Capture the cell that displays the provided text and extract its [X, Y] central coordinate. 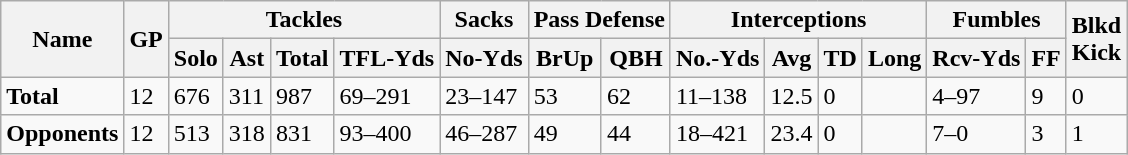
BrUp [564, 58]
Interceptions [798, 20]
23.4 [792, 134]
TFL-Yds [387, 58]
53 [564, 96]
Opponents [62, 134]
Long [894, 58]
1 [1096, 134]
Name [62, 39]
831 [302, 134]
Avg [792, 58]
46–287 [484, 134]
No-Yds [484, 58]
62 [636, 96]
3 [1046, 134]
Pass Defense [599, 20]
Rcv-Yds [976, 58]
513 [196, 134]
Fumbles [996, 20]
9 [1046, 96]
7–0 [976, 134]
23–147 [484, 96]
FF [1046, 58]
Sacks [484, 20]
676 [196, 96]
Solo [196, 58]
93–400 [387, 134]
18–421 [717, 134]
BlkdKick [1096, 39]
No.-Yds [717, 58]
44 [636, 134]
69–291 [387, 96]
QBH [636, 58]
4–97 [976, 96]
318 [246, 134]
311 [246, 96]
12.5 [792, 96]
987 [302, 96]
Tackles [304, 20]
TD [840, 58]
11–138 [717, 96]
GP [146, 39]
49 [564, 134]
Ast [246, 58]
